Provide the (X, Y) coordinate of the cell's center where the given text is located.  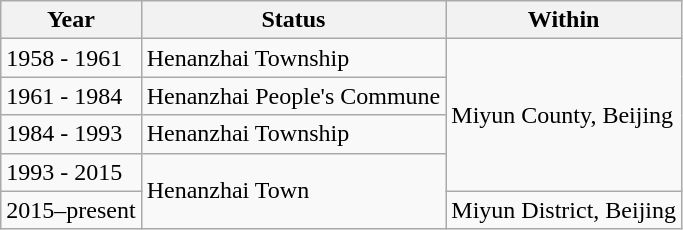
Miyun County, Beijing (564, 115)
Within (564, 20)
Miyun District, Beijing (564, 210)
Year (71, 20)
1993 - 2015 (71, 172)
2015–present (71, 210)
1958 - 1961 (71, 58)
Status (294, 20)
Henanzhai Town (294, 191)
1961 - 1984 (71, 96)
Henanzhai People's Commune (294, 96)
1984 - 1993 (71, 134)
